Find where the given text appears and provide that cell's center as (x, y) coordinate. 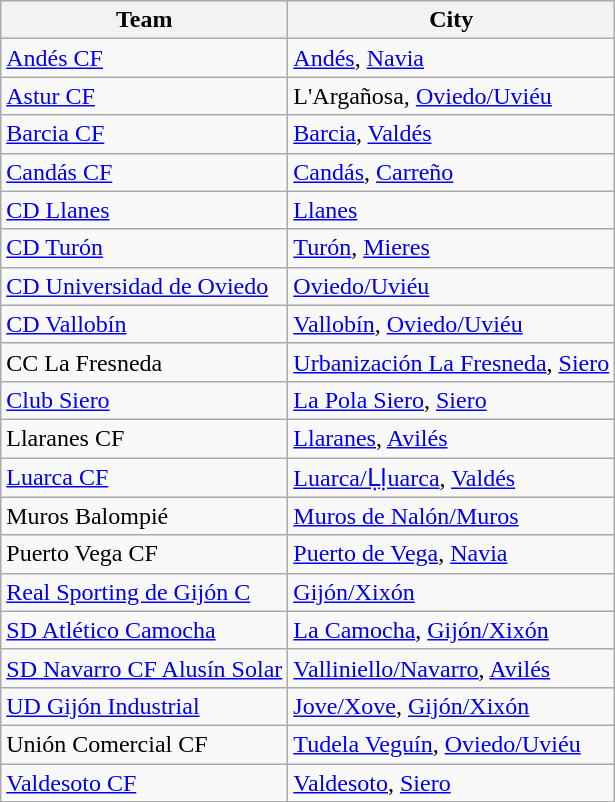
Luarca/Ḷḷuarca, Valdés (452, 478)
Urbanización La Fresneda, Siero (452, 362)
City (452, 20)
CD Turón (144, 248)
La Pola Siero, Siero (452, 400)
Barcia, Valdés (452, 134)
Andés CF (144, 58)
Oviedo/Uviéu (452, 286)
UD Gijón Industrial (144, 706)
Turón, Mieres (452, 248)
SD Navarro CF Alusín Solar (144, 668)
Gijón/Xixón (452, 592)
Barcia CF (144, 134)
Andés, Navia (452, 58)
Jove/Xove, Gijón/Xixón (452, 706)
CC La Fresneda (144, 362)
Tudela Veguín, Oviedo/Uviéu (452, 744)
Candás, Carreño (452, 172)
Valliniello/Navarro, Avilés (452, 668)
SD Atlético Camocha (144, 630)
CD Universidad de Oviedo (144, 286)
Llanes (452, 210)
Llaranes, Avilés (452, 438)
Vallobín, Oviedo/Uviéu (452, 324)
La Camocha, Gijón/Xixón (452, 630)
CD Vallobín (144, 324)
Real Sporting de Gijón C (144, 592)
Candás CF (144, 172)
CD Llanes (144, 210)
Puerto de Vega, Navia (452, 554)
Llaranes CF (144, 438)
Valdesoto CF (144, 783)
L'Argañosa, Oviedo/Uviéu (452, 96)
Muros Balompié (144, 516)
Puerto Vega CF (144, 554)
Luarca CF (144, 478)
Unión Comercial CF (144, 744)
Team (144, 20)
Club Siero (144, 400)
Astur CF (144, 96)
Valdesoto, Siero (452, 783)
Muros de Nalón/Muros (452, 516)
